Search for the cell housing the specified text and yield its (x, y) center coordinate. 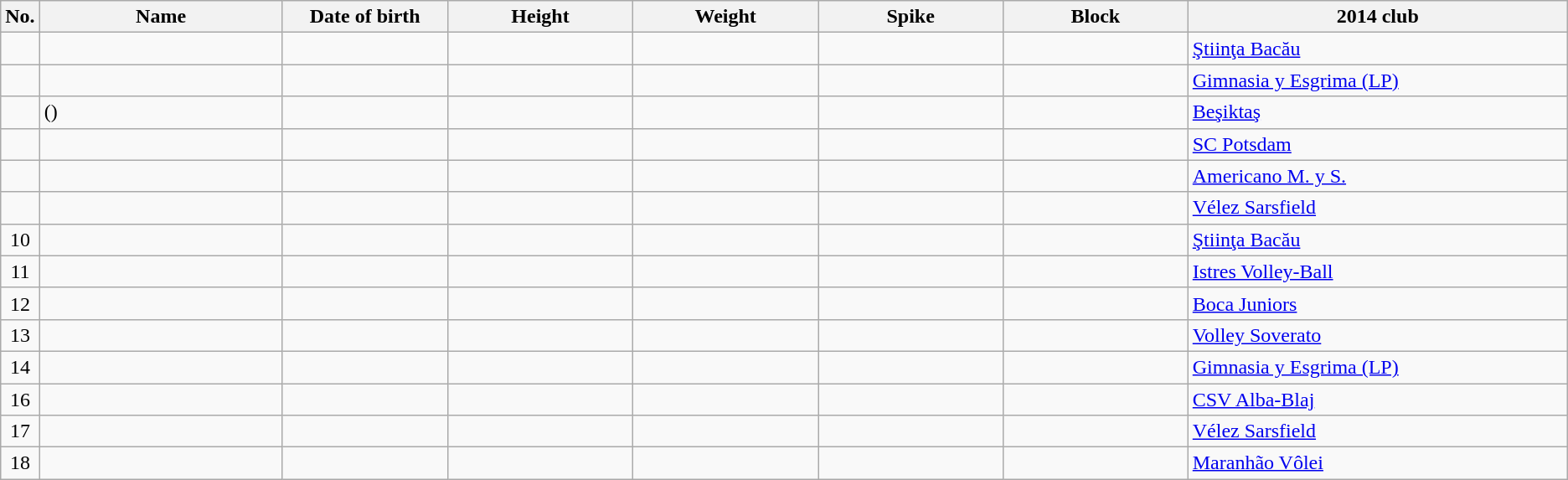
2014 club (1377, 17)
CSV Alba-Blaj (1377, 400)
Americano M. y S. (1377, 176)
17 (20, 431)
14 (20, 367)
Istres Volley-Ball (1377, 271)
Date of birth (365, 17)
12 (20, 303)
18 (20, 463)
Boca Juniors (1377, 303)
11 (20, 271)
() (161, 112)
10 (20, 240)
SC Potsdam (1377, 144)
Volley Soverato (1377, 335)
Beşiktaş (1377, 112)
No. (20, 17)
16 (20, 400)
13 (20, 335)
Height (539, 17)
Maranhão Vôlei (1377, 463)
Name (161, 17)
Weight (725, 17)
Spike (911, 17)
Block (1096, 17)
